Determine the [x, y] coordinate at the center of the cell enclosing the given text.  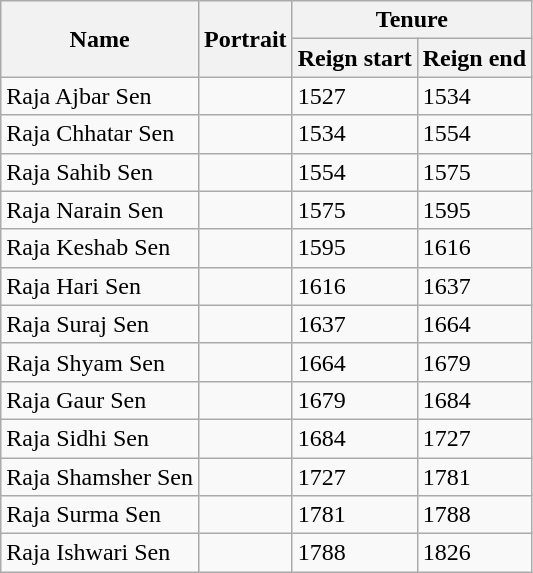
Portrait [245, 39]
Raja Chhatar Sen [100, 134]
Name [100, 39]
Raja Sidhi Sen [100, 438]
Raja Shyam Sen [100, 362]
Raja Sahib Sen [100, 172]
1527 [354, 96]
Raja Surma Sen [100, 515]
Reign end [474, 58]
Raja Ajbar Sen [100, 96]
Raja Keshab Sen [100, 248]
Raja Narain Sen [100, 210]
Raja Gaur Sen [100, 400]
Raja Ishwari Sen [100, 553]
1826 [474, 553]
Raja Hari Sen [100, 286]
Raja Shamsher Sen [100, 477]
Raja Suraj Sen [100, 324]
Tenure [412, 20]
Reign start [354, 58]
